Search for the cell housing the specified text and yield its [x, y] center coordinate. 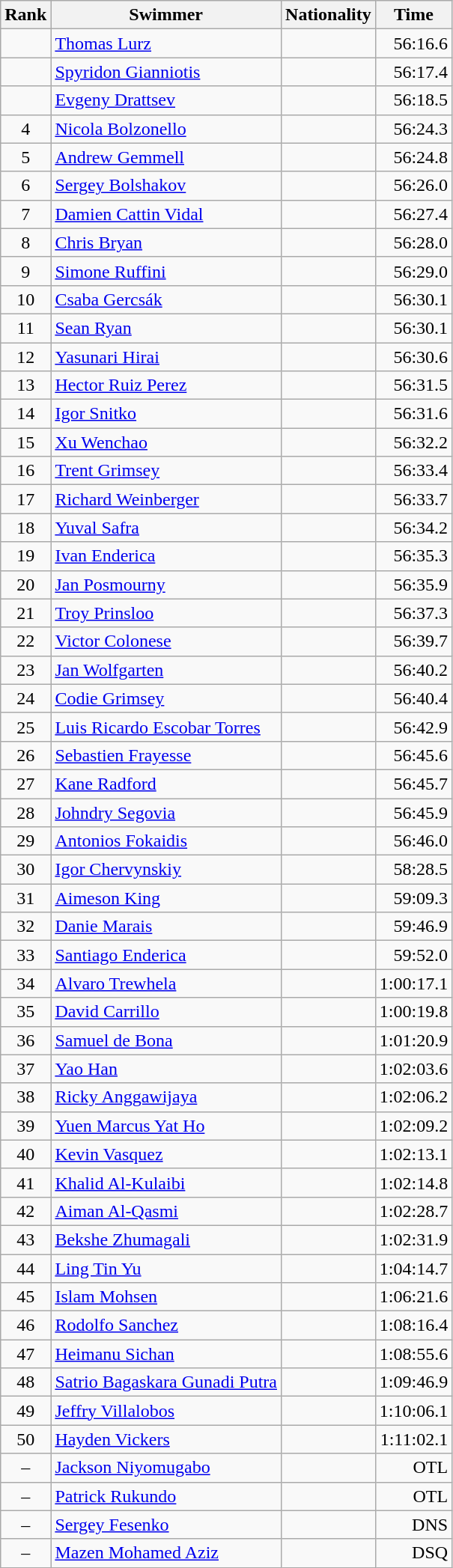
56:35.9 [413, 585]
22 [25, 641]
59:46.9 [413, 927]
17 [25, 499]
56:29.0 [413, 271]
Yuval Safra [166, 528]
39 [25, 1126]
Chris Bryan [166, 242]
56:16.6 [413, 43]
Hector Ruiz Perez [166, 385]
56:18.5 [413, 100]
1:02:09.2 [413, 1126]
56:24.3 [413, 129]
Alvaro Trewhela [166, 983]
1:00:19.8 [413, 1012]
56:45.9 [413, 812]
1:08:16.4 [413, 1326]
56:31.6 [413, 414]
Ivan Enderica [166, 556]
Aimeson King [166, 898]
Sergey Fesenko [166, 1525]
Trent Grimsey [166, 471]
Jeffry Villalobos [166, 1411]
Khalid Al-Kulaibi [166, 1183]
Johndry Segovia [166, 812]
5 [25, 157]
42 [25, 1211]
Ling Tin Yu [166, 1269]
56:35.3 [413, 556]
Swimmer [166, 15]
Time [413, 15]
Jackson Niyomugabo [166, 1468]
25 [25, 727]
1:08:55.6 [413, 1354]
56:26.0 [413, 186]
1:02:31.9 [413, 1239]
1:02:06.2 [413, 1097]
Yuen Marcus Yat Ho [166, 1126]
Andrew Gemmell [166, 157]
56:33.7 [413, 499]
Aiman Al-Qasmi [166, 1211]
1:10:06.1 [413, 1411]
59:09.3 [413, 898]
56:17.4 [413, 72]
Patrick Rukundo [166, 1496]
56:24.8 [413, 157]
56:28.0 [413, 242]
1:02:13.1 [413, 1154]
Sean Ryan [166, 328]
Spyridon Gianniotis [166, 72]
59:52.0 [413, 955]
1:11:02.1 [413, 1439]
1:00:17.1 [413, 983]
Richard Weinberger [166, 499]
56:34.2 [413, 528]
20 [25, 585]
56:27.4 [413, 214]
DNS [413, 1525]
Mazen Mohamed Aziz [166, 1553]
1:01:20.9 [413, 1040]
7 [25, 214]
1:02:03.6 [413, 1069]
6 [25, 186]
48 [25, 1382]
Islam Mohsen [166, 1297]
56:45.6 [413, 755]
Nationality [329, 15]
35 [25, 1012]
9 [25, 271]
56:42.9 [413, 727]
56:39.7 [413, 641]
Igor Chervynskiy [166, 870]
Victor Colonese [166, 641]
56:46.0 [413, 841]
Evgeny Drattsev [166, 100]
Thomas Lurz [166, 43]
Troy Prinsloo [166, 613]
Heimanu Sichan [166, 1354]
32 [25, 927]
56:32.2 [413, 442]
8 [25, 242]
1:02:14.8 [413, 1183]
Sebastien Frayesse [166, 755]
Danie Marais [166, 927]
30 [25, 870]
24 [25, 698]
56:40.2 [413, 670]
Xu Wenchao [166, 442]
Simone Ruffini [166, 271]
15 [25, 442]
Luis Ricardo Escobar Torres [166, 727]
14 [25, 414]
1:04:14.7 [413, 1269]
28 [25, 812]
Codie Grimsey [166, 698]
4 [25, 129]
Samuel de Bona [166, 1040]
56:31.5 [413, 385]
58:28.5 [413, 870]
DSQ [413, 1553]
56:40.4 [413, 698]
Nicola Bolzonello [166, 129]
Kevin Vasquez [166, 1154]
45 [25, 1297]
Igor Snitko [166, 414]
Rank [25, 15]
Damien Cattin Vidal [166, 214]
Jan Wolfgarten [166, 670]
Ricky Anggawijaya [166, 1097]
10 [25, 299]
19 [25, 556]
34 [25, 983]
38 [25, 1097]
Yasunari Hirai [166, 357]
Rodolfo Sanchez [166, 1326]
56:30.6 [413, 357]
11 [25, 328]
46 [25, 1326]
1:06:21.6 [413, 1297]
Kane Radford [166, 784]
Hayden Vickers [166, 1439]
18 [25, 528]
56:37.3 [413, 613]
27 [25, 784]
1:09:46.9 [413, 1382]
40 [25, 1154]
56:45.7 [413, 784]
12 [25, 357]
21 [25, 613]
Sergey Bolshakov [166, 186]
Jan Posmourny [166, 585]
1:02:28.7 [413, 1211]
37 [25, 1069]
49 [25, 1411]
Antonios Fokaidis [166, 841]
Satrio Bagaskara Gunadi Putra [166, 1382]
29 [25, 841]
David Carrillo [166, 1012]
47 [25, 1354]
44 [25, 1269]
Santiago Enderica [166, 955]
Yao Han [166, 1069]
Csaba Gercsák [166, 299]
50 [25, 1439]
56:33.4 [413, 471]
16 [25, 471]
36 [25, 1040]
26 [25, 755]
33 [25, 955]
23 [25, 670]
43 [25, 1239]
31 [25, 898]
13 [25, 385]
41 [25, 1183]
Bekshe Zhumagali [166, 1239]
